Locate the cell with the specified text and output its (X, Y) center coordinate. 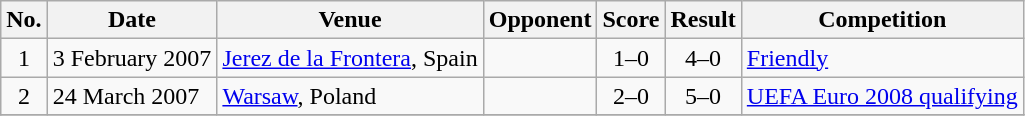
1–0 (631, 58)
Opponent (540, 20)
Score (631, 20)
Friendly (882, 58)
UEFA Euro 2008 qualifying (882, 96)
Competition (882, 20)
4–0 (703, 58)
Date (132, 20)
Result (703, 20)
3 February 2007 (132, 58)
2–0 (631, 96)
2 (24, 96)
Warsaw, Poland (350, 96)
5–0 (703, 96)
24 March 2007 (132, 96)
Venue (350, 20)
1 (24, 58)
Jerez de la Frontera, Spain (350, 58)
No. (24, 20)
